Capture the cell that displays the provided text and extract its [X, Y] central coordinate. 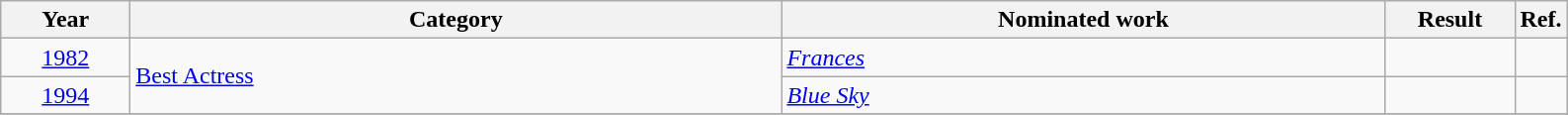
Blue Sky [1083, 95]
Best Actress [456, 76]
1994 [65, 95]
Year [65, 20]
Ref. [1541, 20]
1982 [65, 57]
Category [456, 20]
Result [1450, 20]
Nominated work [1083, 20]
Frances [1083, 57]
